From the cell containing the given text, extract its center point as (x, y) coordinate. 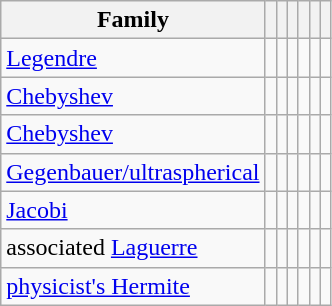
Gegenbauer/ultraspherical (133, 172)
Family (133, 20)
Jacobi (133, 210)
Legendre (133, 58)
physicist's Hermite (133, 286)
associated Laguerre (133, 248)
